Return [X, Y] of the center of cell containing provided text 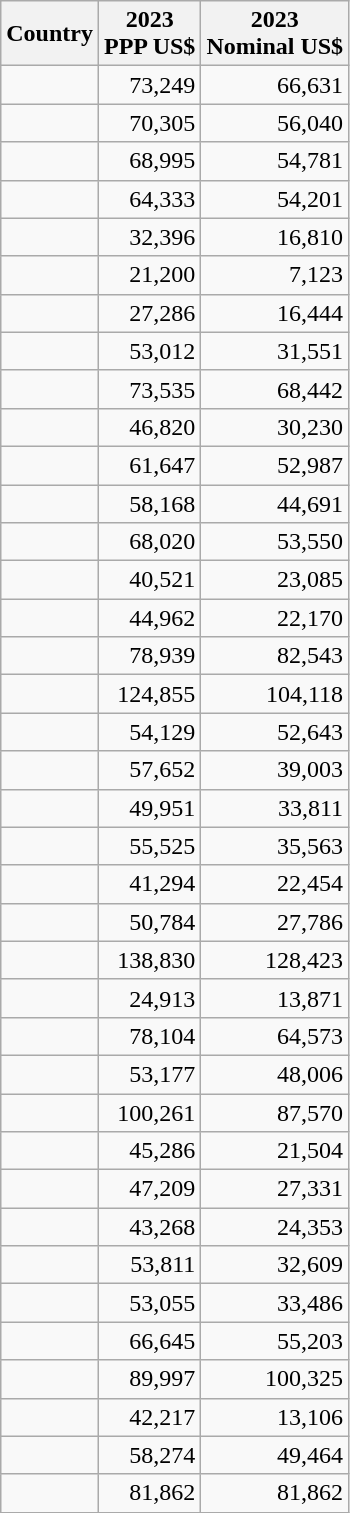
50,784 [149, 922]
53,811 [149, 1265]
128,423 [275, 960]
45,286 [149, 1151]
27,331 [275, 1189]
33,486 [275, 1303]
61,647 [149, 465]
27,786 [275, 922]
68,020 [149, 542]
21,200 [149, 275]
73,249 [149, 85]
39,003 [275, 770]
16,810 [275, 237]
49,951 [149, 808]
54,201 [275, 199]
32,396 [149, 237]
43,268 [149, 1227]
89,997 [149, 1379]
100,325 [275, 1379]
56,040 [275, 123]
27,286 [149, 313]
13,106 [275, 1417]
53,012 [149, 351]
23,085 [275, 580]
57,652 [149, 770]
46,820 [149, 427]
70,305 [149, 123]
31,551 [275, 351]
24,353 [275, 1227]
68,995 [149, 161]
55,525 [149, 846]
54,129 [149, 732]
47,209 [149, 1189]
32,609 [275, 1265]
66,631 [275, 85]
53,550 [275, 542]
16,444 [275, 313]
35,563 [275, 846]
2023Nominal US$ [275, 34]
52,643 [275, 732]
22,454 [275, 884]
54,781 [275, 161]
82,543 [275, 656]
24,913 [149, 998]
55,203 [275, 1341]
44,962 [149, 618]
64,333 [149, 199]
124,855 [149, 694]
66,645 [149, 1341]
30,230 [275, 427]
64,573 [275, 1036]
13,871 [275, 998]
53,055 [149, 1303]
104,118 [275, 694]
40,521 [149, 580]
100,261 [149, 1113]
78,104 [149, 1036]
49,464 [275, 1455]
78,939 [149, 656]
41,294 [149, 884]
73,535 [149, 389]
21,504 [275, 1151]
53,177 [149, 1074]
52,987 [275, 465]
22,170 [275, 618]
48,006 [275, 1074]
58,168 [149, 503]
Country [50, 34]
87,570 [275, 1113]
68,442 [275, 389]
58,274 [149, 1455]
44,691 [275, 503]
33,811 [275, 808]
42,217 [149, 1417]
7,123 [275, 275]
2023PPP US$ [149, 34]
138,830 [149, 960]
